Extract the (X, Y) coordinate from the center of the cell holding the provided text.  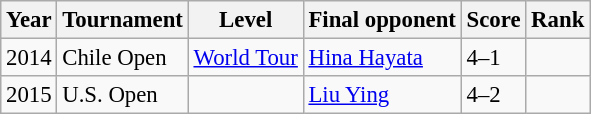
2014 (29, 58)
Final opponent (382, 20)
Rank (558, 20)
4–2 (494, 95)
Level (246, 20)
2015 (29, 95)
Liu Ying (382, 95)
Tournament (122, 20)
Chile Open (122, 58)
4–1 (494, 58)
World Tour (246, 58)
Hina Hayata (382, 58)
Year (29, 20)
U.S. Open (122, 95)
Score (494, 20)
